Provide the [x, y] coordinate of the cell's center where the given text is located.  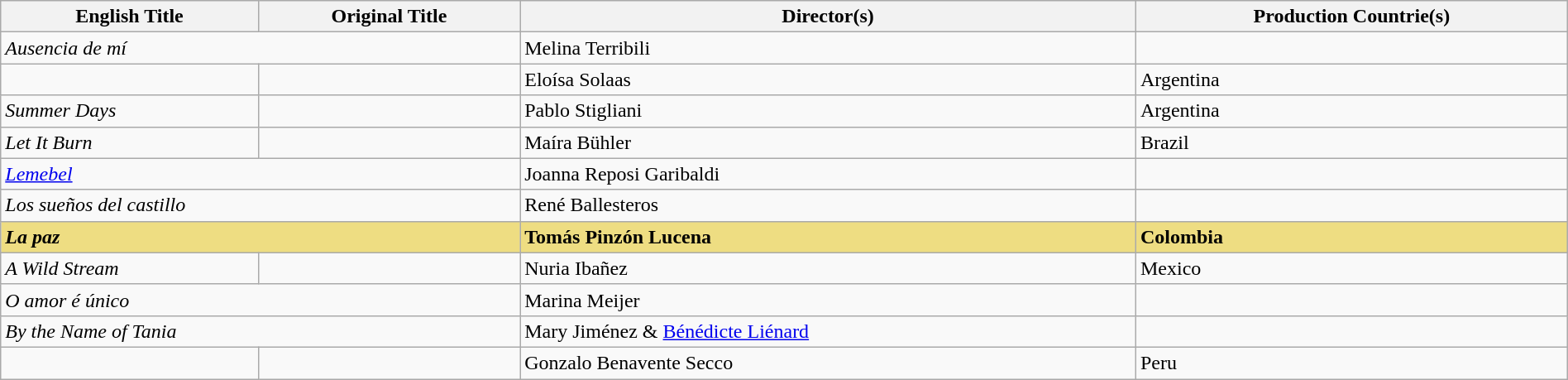
Mary Jiménez & Bénédicte Liénard [829, 331]
Original Title [389, 17]
Peru [1351, 363]
Let It Burn [129, 142]
O amor é único [261, 300]
Pablo Stigliani [829, 111]
Lemebel [261, 174]
Joanna Reposi Garibaldi [829, 174]
Ausencia de mí [261, 48]
By the Name of Tania [261, 331]
English Title [129, 17]
René Ballesteros [829, 205]
Tomás Pinzón Lucena [829, 237]
Melina Terribili [829, 48]
Nuria Ibañez [829, 268]
Eloísa Solaas [829, 79]
Los sueños del castillo [261, 205]
A Wild Stream [129, 268]
Production Countrie(s) [1351, 17]
Summer Days [129, 111]
Mexico [1351, 268]
Colombia [1351, 237]
Brazil [1351, 142]
Gonzalo Benavente Secco [829, 363]
La paz [261, 237]
Maíra Bühler [829, 142]
Marina Meijer [829, 300]
Director(s) [829, 17]
